Return the [x, y] coordinate for the center point of the cell that contains the specified text.  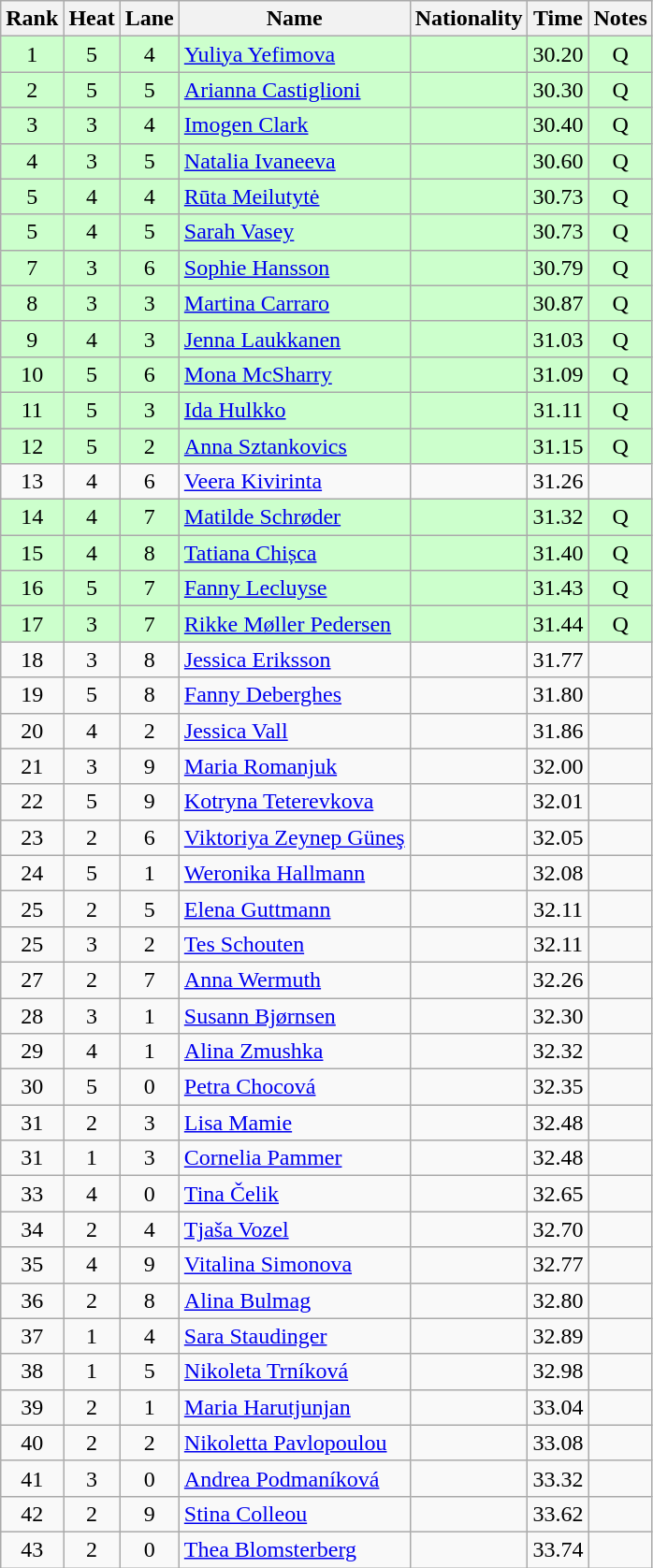
32.70 [558, 1229]
Sophie Hansson [294, 268]
32.35 [558, 1087]
27 [32, 980]
Stina Colleou [294, 1514]
31.11 [558, 410]
Viktoriya Zeynep Güneş [294, 837]
13 [32, 482]
30.60 [558, 161]
Anna Sztankovics [294, 446]
Kotryna Teterevkova [294, 802]
32.01 [558, 802]
32.89 [558, 1336]
Matilde Schrøder [294, 517]
Thea Blomsterberg [294, 1549]
33.04 [558, 1407]
31.40 [558, 553]
32.32 [558, 1052]
32.05 [558, 837]
Nikoletta Pavlopoulou [294, 1443]
24 [32, 873]
31.09 [558, 374]
35 [32, 1265]
33 [32, 1194]
Maria Harutjunjan [294, 1407]
30.79 [558, 268]
20 [32, 731]
Susann Bjørnsen [294, 1015]
31.77 [558, 660]
32.26 [558, 980]
Lisa Mamie [294, 1123]
36 [32, 1300]
15 [32, 553]
Tjaša Vozel [294, 1229]
Jenna Laukkanen [294, 339]
Martina Carraro [294, 303]
Tes Schouten [294, 944]
34 [32, 1229]
Lane [150, 19]
Nationality [469, 19]
32.77 [558, 1265]
32.65 [558, 1194]
31.26 [558, 482]
Alina Zmushka [294, 1052]
30.30 [558, 90]
33.32 [558, 1478]
16 [32, 588]
Weronika Hallmann [294, 873]
Arianna Castiglioni [294, 90]
19 [32, 695]
Rikke Møller Pedersen [294, 624]
Anna Wermuth [294, 980]
Alina Bulmag [294, 1300]
Cornelia Pammer [294, 1158]
Elena Guttmann [294, 908]
31.43 [558, 588]
33.74 [558, 1549]
18 [32, 660]
Rūta Meilutytė [294, 196]
42 [32, 1514]
31.44 [558, 624]
30.87 [558, 303]
Maria Romanjuk [294, 766]
30 [32, 1087]
37 [32, 1336]
31.03 [558, 339]
39 [32, 1407]
Nikoleta Trníková [294, 1372]
Notes [620, 19]
32.00 [558, 766]
31.80 [558, 695]
31.32 [558, 517]
Fanny Lecluyse [294, 588]
32.98 [558, 1372]
Jessica Vall [294, 731]
30.20 [558, 54]
Imogen Clark [294, 125]
17 [32, 624]
40 [32, 1443]
33.08 [558, 1443]
Ida Hulkko [294, 410]
Mona McSharry [294, 374]
Yuliya Yefimova [294, 54]
Tatiana Chișca [294, 553]
Name [294, 19]
Sarah Vasey [294, 232]
32.08 [558, 873]
21 [32, 766]
31.15 [558, 446]
Time [558, 19]
12 [32, 446]
Petra Chocová [294, 1087]
28 [32, 1015]
43 [32, 1549]
29 [32, 1052]
Natalia Ivaneeva [294, 161]
Fanny Deberghes [294, 695]
30.40 [558, 125]
33.62 [558, 1514]
Veera Kivirinta [294, 482]
14 [32, 517]
31.86 [558, 731]
Andrea Podmaníková [294, 1478]
Rank [32, 19]
23 [32, 837]
Heat [92, 19]
41 [32, 1478]
38 [32, 1372]
22 [32, 802]
Sara Staudinger [294, 1336]
32.80 [558, 1300]
Jessica Eriksson [294, 660]
10 [32, 374]
32.30 [558, 1015]
Vitalina Simonova [294, 1265]
Tina Čelik [294, 1194]
11 [32, 410]
